Output the [x, y] coordinate of the center of the cell containing the given text.  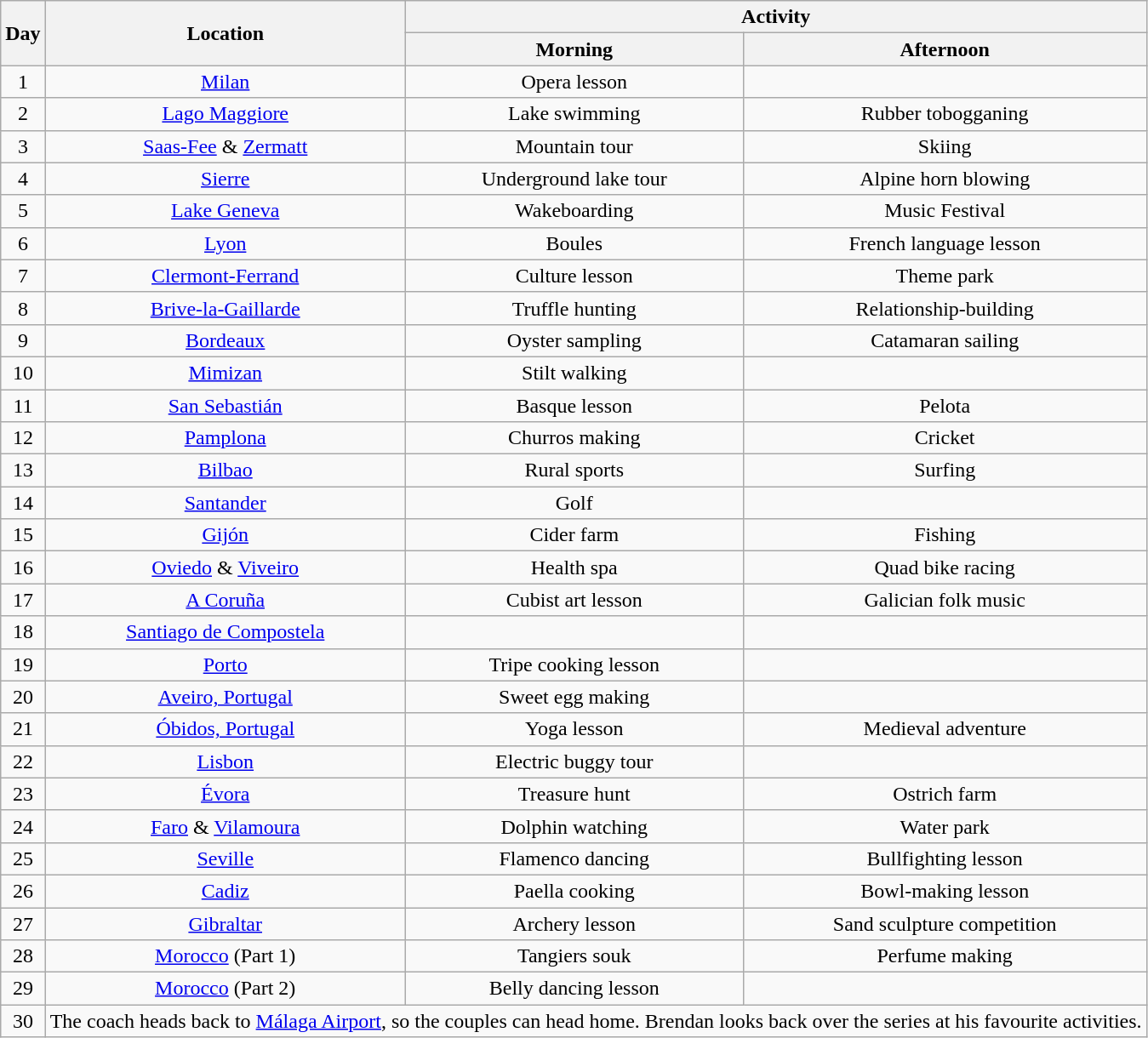
24 [23, 826]
Morning [574, 49]
13 [23, 471]
Rural sports [574, 471]
Theme park [945, 276]
Morocco (Part 1) [225, 956]
2 [23, 114]
19 [23, 664]
Brive-la-Gaillarde [225, 308]
Quad bike racing [945, 567]
Paella cooking [574, 891]
5 [23, 211]
Treasure hunt [574, 794]
28 [23, 956]
30 [23, 1021]
Catamaran sailing [945, 340]
Rubber tobogganing [945, 114]
Churros making [574, 438]
Mountain tour [574, 146]
Gijón [225, 535]
Lisbon [225, 761]
Archery lesson [574, 923]
Surfing [945, 471]
27 [23, 923]
Évora [225, 794]
Stilt walking [574, 373]
Yoga lesson [574, 729]
Fishing [945, 535]
San Sebastián [225, 406]
Basque lesson [574, 406]
23 [23, 794]
Lake Geneva [225, 211]
15 [23, 535]
Lake swimming [574, 114]
Cubist art lesson [574, 600]
Oviedo & Viveiro [225, 567]
Wakeboarding [574, 211]
Óbidos, Portugal [225, 729]
Sand sculpture competition [945, 923]
Medieval adventure [945, 729]
The coach heads back to Málaga Airport, so the couples can head home. Brendan looks back over the series at his favourite activities. [596, 1021]
Ostrich farm [945, 794]
1 [23, 82]
12 [23, 438]
Clermont-Ferrand [225, 276]
21 [23, 729]
Gibraltar [225, 923]
Sierre [225, 179]
14 [23, 503]
6 [23, 243]
Underground lake tour [574, 179]
Santiago de Compostela [225, 632]
26 [23, 891]
Cricket [945, 438]
Opera lesson [574, 82]
Aveiro, Portugal [225, 697]
French language lesson [945, 243]
Bullfighting lesson [945, 858]
8 [23, 308]
Pamplona [225, 438]
A Coruña [225, 600]
Pelota [945, 406]
Location [225, 33]
Porto [225, 664]
Day [23, 33]
Lago Maggiore [225, 114]
29 [23, 989]
Lyon [225, 243]
18 [23, 632]
22 [23, 761]
Oyster sampling [574, 340]
20 [23, 697]
7 [23, 276]
Galician folk music [945, 600]
Health spa [574, 567]
Morocco (Part 2) [225, 989]
Electric buggy tour [574, 761]
Tripe cooking lesson [574, 664]
3 [23, 146]
Santander [225, 503]
Faro & Vilamoura [225, 826]
Skiing [945, 146]
Sweet egg making [574, 697]
Bordeaux [225, 340]
Relationship-building [945, 308]
Milan [225, 82]
Belly dancing lesson [574, 989]
Culture lesson [574, 276]
Bowl-making lesson [945, 891]
Saas-Fee & Zermatt [225, 146]
Seville [225, 858]
Music Festival [945, 211]
Boules [574, 243]
Cider farm [574, 535]
Mimizan [225, 373]
Water park [945, 826]
10 [23, 373]
Dolphin watching [574, 826]
Bilbao [225, 471]
Cadiz [225, 891]
25 [23, 858]
Golf [574, 503]
17 [23, 600]
Afternoon [945, 49]
9 [23, 340]
Flamenco dancing [574, 858]
16 [23, 567]
Truffle hunting [574, 308]
Activity [776, 17]
4 [23, 179]
Perfume making [945, 956]
Tangiers souk [574, 956]
11 [23, 406]
Alpine horn blowing [945, 179]
